Output the [x, y] coordinate of the center of the cell containing the given text.  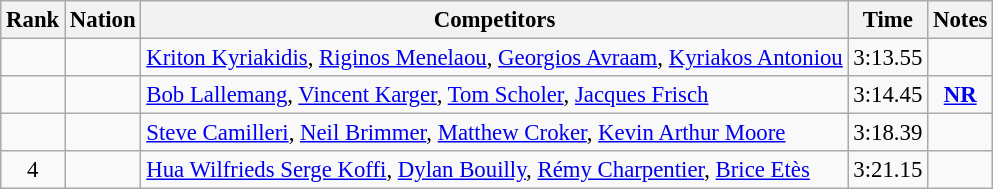
Bob Lallemang, Vincent Karger, Tom Scholer, Jacques Frisch [494, 95]
Competitors [494, 20]
NR [960, 95]
Hua Wilfrieds Serge Koffi, Dylan Bouilly, Rémy Charpentier, Brice Etès [494, 170]
Rank [33, 20]
Time [888, 20]
3:14.45 [888, 95]
Notes [960, 20]
3:18.39 [888, 133]
3:21.15 [888, 170]
Kriton Kyriakidis, Riginos Menelaou, Georgios Avraam, Kyriakos Antoniou [494, 58]
4 [33, 170]
Steve Camilleri, Neil Brimmer, Matthew Croker, Kevin Arthur Moore [494, 133]
3:13.55 [888, 58]
Nation [103, 20]
